Detect which cell encompasses the target text, then output its (x, y) center coordinate. 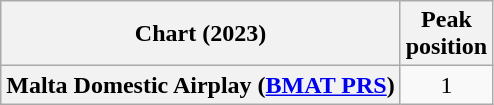
Peakposition (446, 34)
1 (446, 85)
Chart (2023) (200, 34)
Malta Domestic Airplay (BMAT PRS) (200, 85)
